Pinpoint the cell where the given text exists, returning its [X, Y] midpoint coordinate. 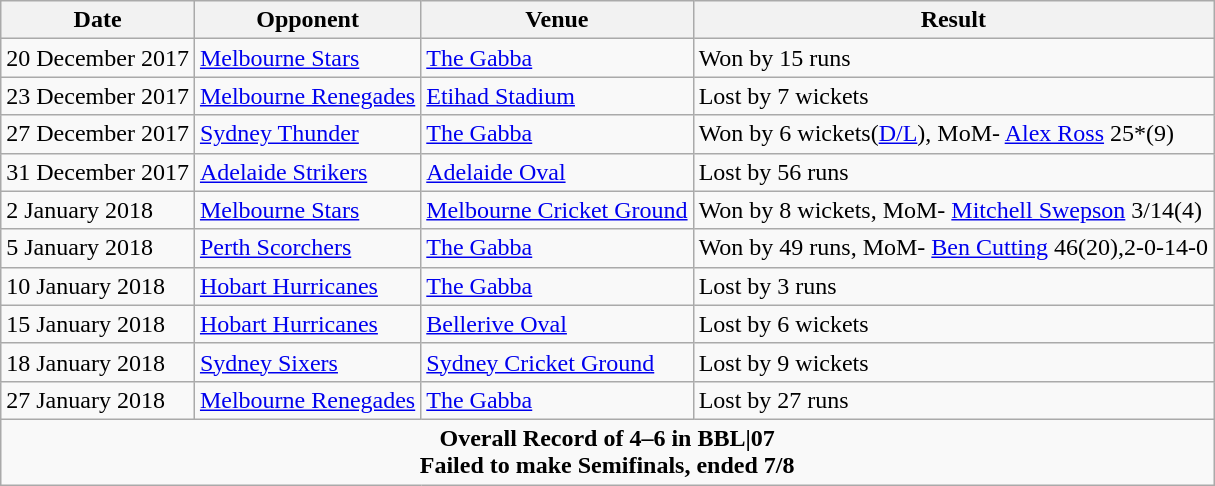
Adelaide Strikers [307, 172]
Lost by 27 runs [953, 400]
Sydney Sixers [307, 362]
Sydney Thunder [307, 134]
18 January 2018 [98, 362]
Lost by 9 wickets [953, 362]
23 December 2017 [98, 96]
5 January 2018 [98, 248]
Won by 6 wickets(D/L), MoM- Alex Ross 25*(9) [953, 134]
2 January 2018 [98, 210]
Adelaide Oval [557, 172]
Etihad Stadium [557, 96]
15 January 2018 [98, 324]
Lost by 3 runs [953, 286]
Venue [557, 20]
Lost by 6 wickets [953, 324]
27 December 2017 [98, 134]
Result [953, 20]
Perth Scorchers [307, 248]
Lost by 56 runs [953, 172]
27 January 2018 [98, 400]
31 December 2017 [98, 172]
Lost by 7 wickets [953, 96]
Date [98, 20]
Won by 8 wickets, MoM- Mitchell Swepson 3/14(4) [953, 210]
Won by 49 runs, MoM- Ben Cutting 46(20),2-0-14-0 [953, 248]
20 December 2017 [98, 58]
Bellerive Oval [557, 324]
Melbourne Cricket Ground [557, 210]
Opponent [307, 20]
10 January 2018 [98, 286]
Overall Record of 4–6 in BBL|07Failed to make Semifinals, ended 7/8 [608, 452]
Sydney Cricket Ground [557, 362]
Won by 15 runs [953, 58]
